Identify which cell holds the provided text, then report its [X, Y] central coordinate. 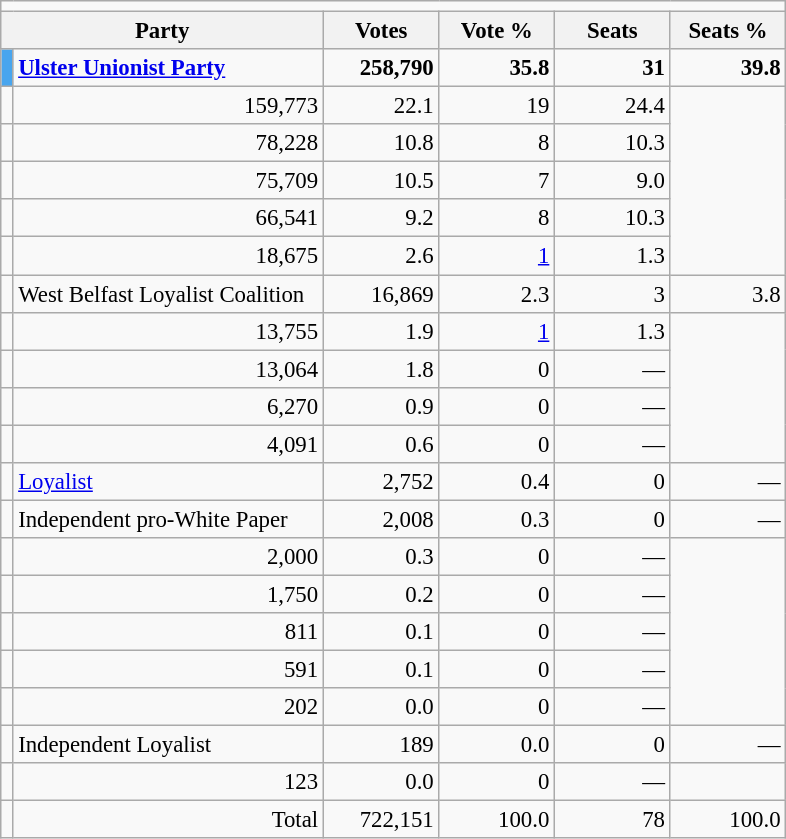
0.9 [381, 406]
811 [168, 632]
Independent pro-White Paper [168, 519]
2.3 [497, 294]
35.8 [497, 68]
0.4 [497, 482]
0.2 [381, 594]
78 [613, 820]
258,790 [381, 68]
16,869 [381, 294]
39.8 [728, 68]
7 [497, 181]
1,750 [168, 594]
75,709 [168, 181]
3 [613, 294]
2.6 [381, 256]
24.4 [613, 106]
66,541 [168, 219]
Seats % [728, 31]
9.2 [381, 219]
13,064 [168, 369]
Votes [381, 31]
19 [497, 106]
Independent Loyalist [168, 745]
4,091 [168, 444]
31 [613, 68]
22.1 [381, 106]
Loyalist [168, 482]
3.8 [728, 294]
10.8 [381, 143]
13,755 [168, 331]
10.5 [381, 181]
202 [168, 707]
591 [168, 670]
Party [162, 31]
2,000 [168, 557]
189 [381, 745]
West Belfast Loyalist Coalition [168, 294]
722,151 [381, 820]
18,675 [168, 256]
Ulster Unionist Party [168, 68]
2,008 [381, 519]
1.8 [381, 369]
2,752 [381, 482]
0.6 [381, 444]
78,228 [168, 143]
9.0 [613, 181]
Vote % [497, 31]
Seats [613, 31]
1.9 [381, 331]
Total [168, 820]
6,270 [168, 406]
159,773 [168, 106]
123 [168, 782]
